Provide the [X, Y] coordinate of the cell's center where the given text is located.  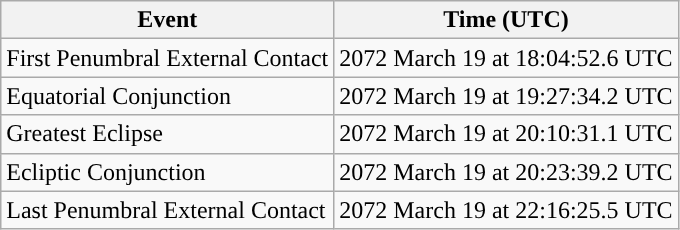
Last Penumbral External Contact [168, 210]
First Penumbral External Contact [168, 58]
Ecliptic Conjunction [168, 172]
2072 March 19 at 18:04:52.6 UTC [506, 58]
2072 March 19 at 22:16:25.5 UTC [506, 210]
Time (UTC) [506, 20]
Event [168, 20]
Equatorial Conjunction [168, 96]
2072 March 19 at 19:27:34.2 UTC [506, 96]
2072 March 19 at 20:23:39.2 UTC [506, 172]
Greatest Eclipse [168, 134]
2072 March 19 at 20:10:31.1 UTC [506, 134]
